Find where the given text appears and provide that cell's center as (x, y) coordinate. 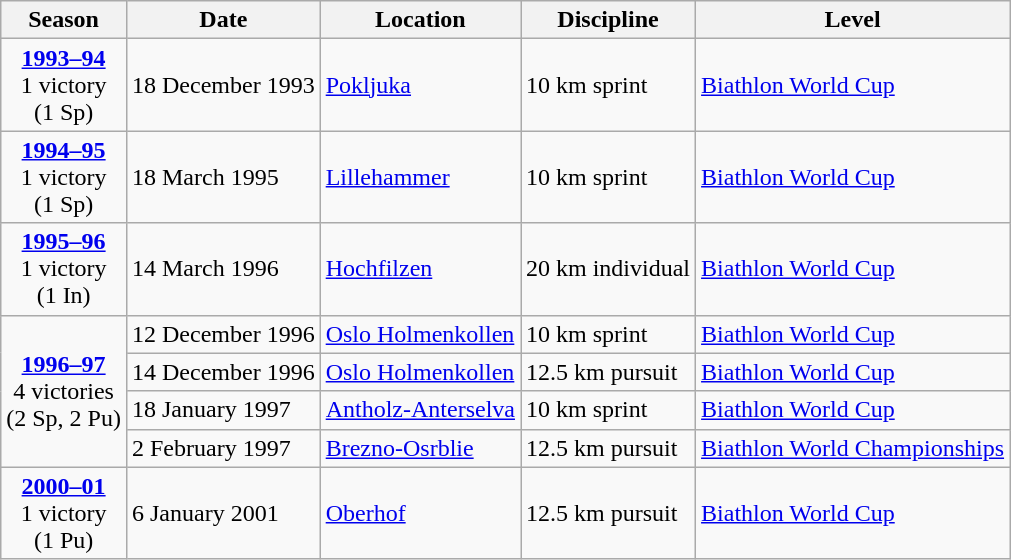
20 km individual (608, 269)
Date (223, 20)
Discipline (608, 20)
1996–97 4 victories (2 Sp, 2 Pu) (64, 391)
1995–96 1 victory (1 In) (64, 269)
18 March 1995 (223, 177)
Level (853, 20)
14 March 1996 (223, 269)
14 December 1996 (223, 372)
Pokljuka (420, 85)
18 January 1997 (223, 410)
Brezno-Osrblie (420, 448)
Lillehammer (420, 177)
1993–94 1 victory (1 Sp) (64, 85)
1994–95 1 victory (1 Sp) (64, 177)
Biathlon World Championships (853, 448)
Antholz-Anterselva (420, 410)
Season (64, 20)
6 January 2001 (223, 513)
18 December 1993 (223, 85)
2 February 1997 (223, 448)
2000–01 1 victory (1 Pu) (64, 513)
Oberhof (420, 513)
Hochfilzen (420, 269)
Location (420, 20)
12 December 1996 (223, 334)
